Pinpoint the cell where the given text exists, returning its [x, y] midpoint coordinate. 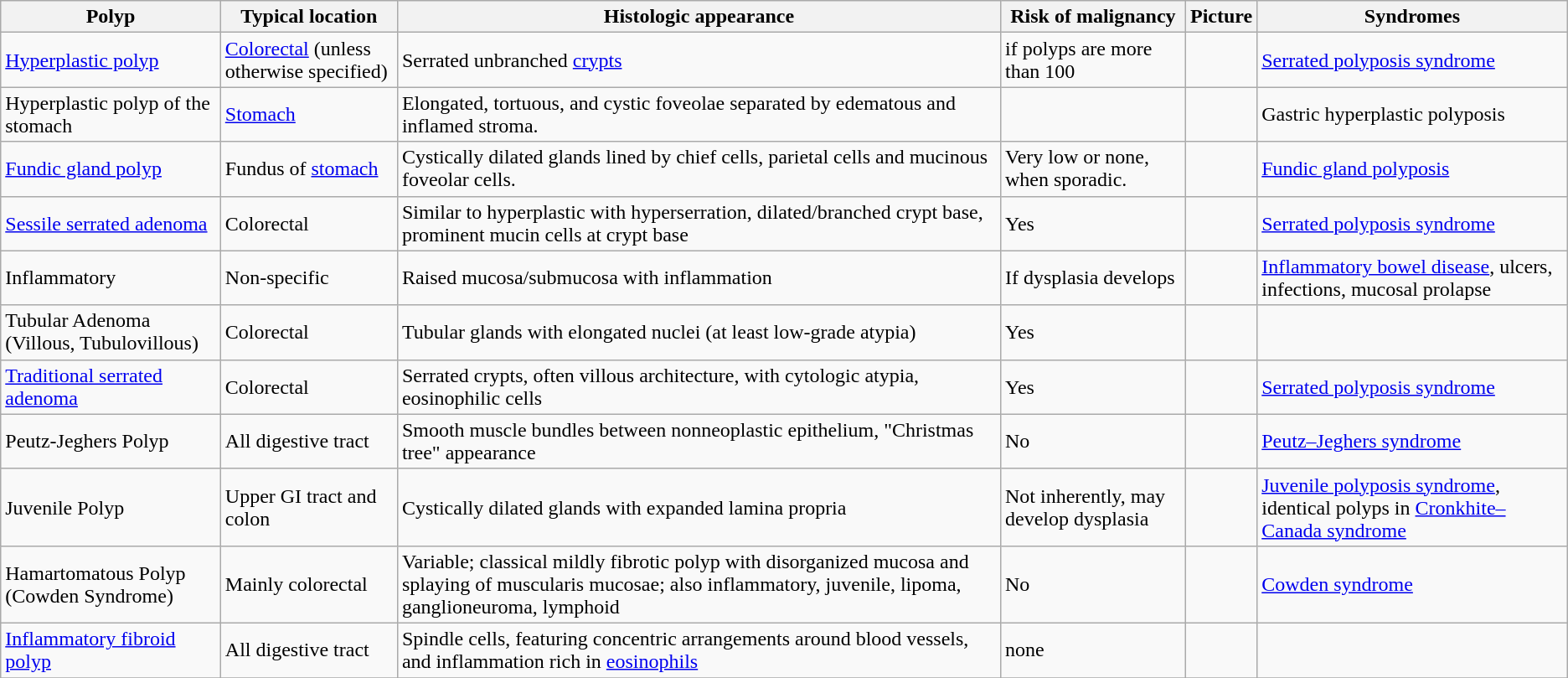
Fundic gland polyposis [1412, 169]
Picture [1221, 17]
Sessile serrated adenoma [111, 223]
Inflammatory fibroid polyp [111, 650]
Raised mucosa/submucosa with inflammation [699, 278]
Serrated unbranched crypts [699, 60]
none [1092, 650]
Hyperplastic polyp [111, 60]
Inflammatory bowel disease, ulcers, infections, mucosal prolapse [1412, 278]
Mainly colorectal [308, 584]
Colorectal (unless otherwise specified) [308, 60]
Stomach [308, 114]
Typical location [308, 17]
Similar to hyperplastic with hyperserration, dilated/branched crypt base, prominent mucin cells at crypt base [699, 223]
Juvenile Polyp [111, 507]
Inflammatory [111, 278]
Upper GI tract and colon [308, 507]
Gastric hyperplastic polyposis [1412, 114]
Spindle cells, featuring concentric arrangements around blood vessels, and inflammation rich in eosinophils [699, 650]
Smooth muscle bundles between nonneoplastic epithelium, "Christmas tree" appearance [699, 441]
Juvenile polyposis syndrome, identical polyps in Cronkhite–Canada syndrome [1412, 507]
Tubular glands with elongated nuclei (at least low-grade atypia) [699, 332]
Peutz-Jeghers Polyp [111, 441]
Hamartomatous Polyp (Cowden Syndrome) [111, 584]
Cowden syndrome [1412, 584]
if polyps are more than 100 [1092, 60]
Not inherently, may develop dysplasia [1092, 507]
Serrated crypts, often villous architecture, with cytologic atypia, eosinophilic cells [699, 387]
Tubular Adenoma (Villous, Tubulovillous) [111, 332]
Histologic appearance [699, 17]
Cystically dilated glands with expanded lamina propria [699, 507]
Peutz–Jeghers syndrome [1412, 441]
Non-specific [308, 278]
Risk of malignancy [1092, 17]
Fundus of stomach [308, 169]
Very low or none, when sporadic. [1092, 169]
Traditional serrated adenoma [111, 387]
Fundic gland polyp [111, 169]
Polyp [111, 17]
If dysplasia develops [1092, 278]
Elongated, tortuous, and cystic foveolae separated by edematous and inflamed stroma. [699, 114]
Cystically dilated glands lined by chief cells, parietal cells and mucinous foveolar cells. [699, 169]
Hyperplastic polyp of the stomach [111, 114]
Syndromes [1412, 17]
